Locate the cell with the specified text and output its (X, Y) center coordinate. 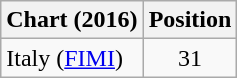
Italy (FIMI) (72, 58)
31 (190, 58)
Chart (2016) (72, 20)
Position (190, 20)
